Find where the given text appears and provide that cell's center as [x, y] coordinate. 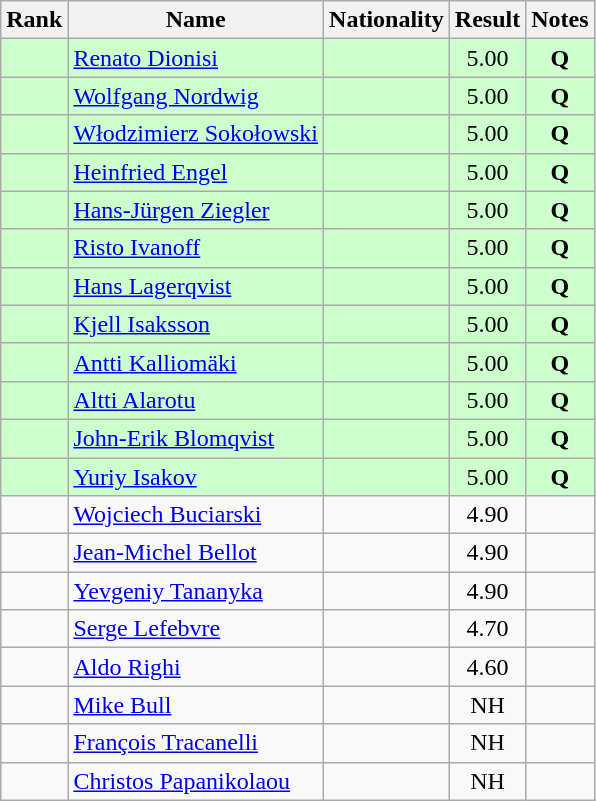
Notes [560, 20]
Renato Dionisi [196, 58]
Hans-Jürgen Ziegler [196, 210]
Jean-Michel Bellot [196, 553]
Result [487, 20]
Wolfgang Nordwig [196, 96]
Wojciech Buciarski [196, 515]
Antti Kalliomäki [196, 362]
4.70 [487, 629]
Altti Alarotu [196, 400]
4.60 [487, 667]
Christos Papanikolaou [196, 781]
François Tracanelli [196, 743]
Heinfried Engel [196, 172]
Mike Bull [196, 705]
Risto Ivanoff [196, 248]
Yuriy Isakov [196, 477]
Aldo Righi [196, 667]
Hans Lagerqvist [196, 286]
Kjell Isaksson [196, 324]
Rank [34, 20]
Nationality [387, 20]
Name [196, 20]
Yevgeniy Tananyka [196, 591]
John-Erik Blomqvist [196, 438]
Serge Lefebvre [196, 629]
Włodzimierz Sokołowski [196, 134]
